Locate the cell with the specified text and output its (x, y) center coordinate. 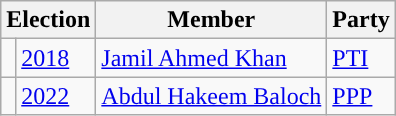
PTI (361, 58)
Party (361, 20)
Election (48, 20)
2018 (56, 58)
Abdul Hakeem Baloch (212, 96)
Jamil Ahmed Khan (212, 58)
Member (212, 20)
PPP (361, 96)
2022 (56, 96)
